Find where the given text appears and provide that cell's center as (X, Y) coordinate. 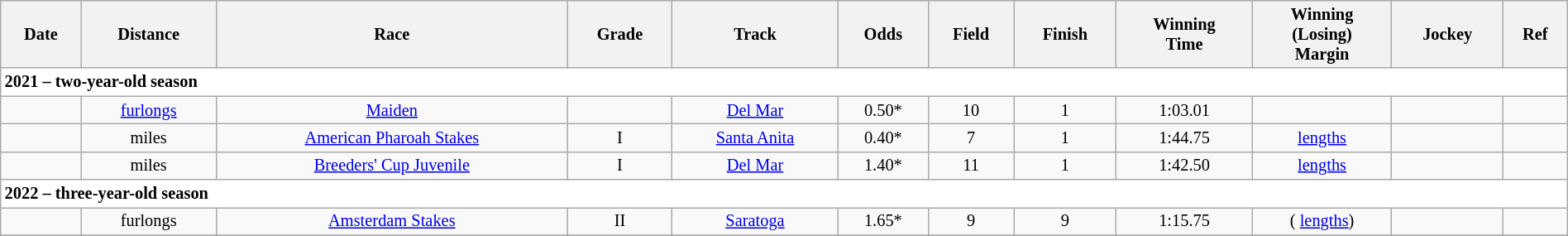
2021 – two-year-old season (784, 82)
Winning(Losing)Margin (1322, 34)
1.65* (883, 221)
Maiden (392, 110)
11 (971, 166)
0.40* (883, 137)
Jockey (1447, 34)
0.50* (883, 110)
2022 – three-year-old season (784, 194)
1:15.75 (1184, 221)
Odds (883, 34)
Amsterdam Stakes (392, 221)
Ref (1535, 34)
Track (754, 34)
Grade (620, 34)
1:42.50 (1184, 166)
Distance (149, 34)
Breeders' Cup Juvenile (392, 166)
American Pharoah Stakes (392, 137)
Race (392, 34)
7 (971, 137)
II (620, 221)
WinningTime (1184, 34)
Field (971, 34)
10 (971, 110)
1:03.01 (1184, 110)
( lengths) (1322, 221)
Santa Anita (754, 137)
Saratoga (754, 221)
1.40* (883, 166)
Finish (1065, 34)
1:44.75 (1184, 137)
Date (41, 34)
